Find where the given text appears and provide that cell's center as [x, y] coordinate. 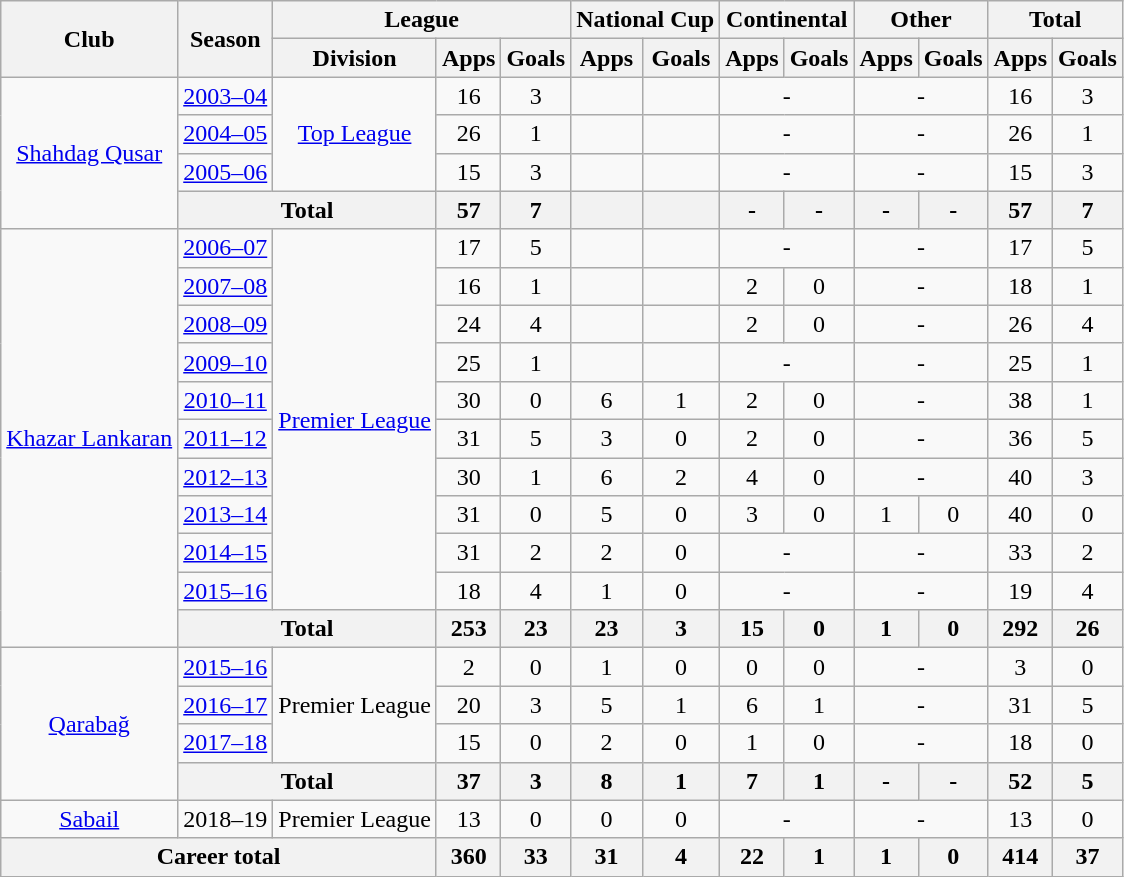
2003–04 [226, 96]
24 [468, 324]
Khazar Lankaran [90, 438]
National Cup [646, 20]
2010–11 [226, 400]
2012–13 [226, 477]
2018–19 [226, 819]
Division [355, 58]
19 [1020, 591]
22 [752, 857]
2017–18 [226, 743]
Other [921, 20]
2008–09 [226, 324]
Career total [219, 857]
Club [90, 39]
8 [607, 781]
52 [1020, 781]
20 [468, 705]
36 [1020, 438]
2016–17 [226, 705]
292 [1020, 629]
Qarabağ [90, 724]
360 [468, 857]
League [422, 20]
2013–14 [226, 515]
Season [226, 39]
2004–05 [226, 134]
2014–15 [226, 553]
Continental [787, 20]
2011–12 [226, 438]
Top League [355, 134]
2009–10 [226, 362]
414 [1020, 857]
Sabail [90, 819]
253 [468, 629]
38 [1020, 400]
2007–08 [226, 286]
2006–07 [226, 248]
2005–06 [226, 172]
Shahdag Qusar [90, 153]
